Scan for the cell matching the given text and deliver its (x, y) coordinate at center. 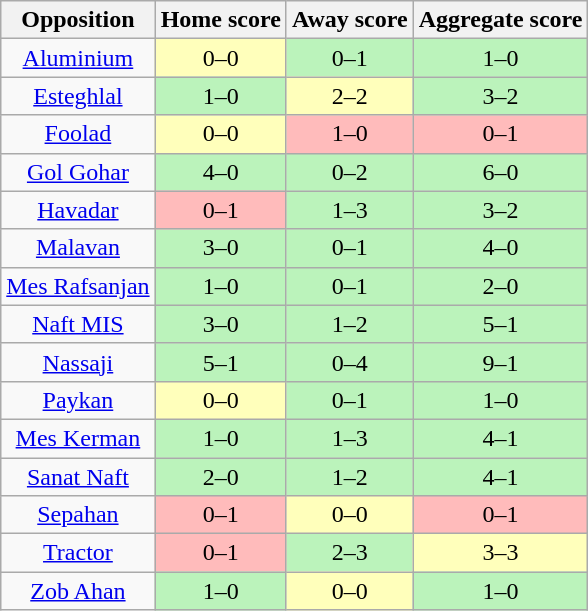
Naft MIS (78, 324)
Aggregate score (500, 20)
Mes Rafsanjan (78, 286)
Nassaji (78, 362)
Opposition (78, 20)
Paykan (78, 400)
Home score (220, 20)
Zob Ahan (78, 591)
Aluminium (78, 58)
Esteghlal (78, 96)
3–3 (500, 553)
Sepahan (78, 515)
Away score (350, 20)
Foolad (78, 134)
Sanat Naft (78, 477)
6–0 (500, 172)
2–3 (350, 553)
Malavan (78, 248)
0–2 (350, 172)
2–2 (350, 96)
Havadar (78, 210)
0–4 (350, 362)
Tractor (78, 553)
Gol Gohar (78, 172)
Mes Kerman (78, 438)
9–1 (500, 362)
